For the text-containing cell, return its midpoint in [x, y] coordinate format. 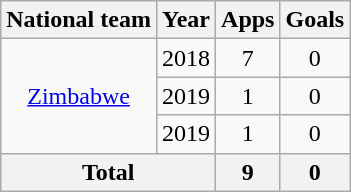
9 [248, 172]
7 [248, 58]
National team [79, 20]
Total [108, 172]
Apps [248, 20]
Zimbabwe [79, 96]
Year [186, 20]
2018 [186, 58]
Goals [315, 20]
